Scan for the cell matching the given text and deliver its (X, Y) coordinate at center. 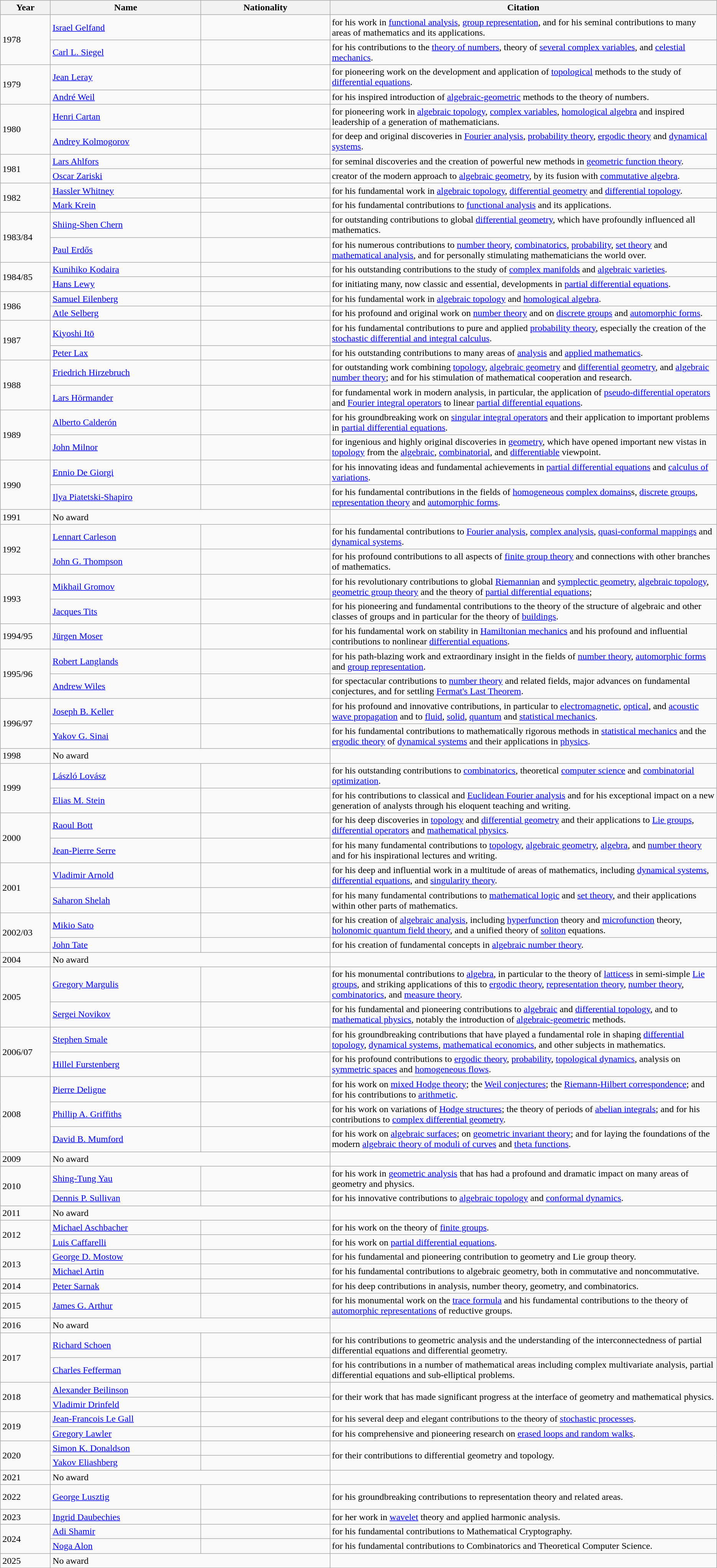
Sergei Novikov (126, 1014)
Name (126, 8)
Raoul Bott (126, 825)
Henri Cartan (126, 116)
Lars Ahlfors (126, 161)
Lars Hörmander (126, 398)
for his innovative contributions to algebraic topology and conformal dynamics. (523, 1198)
for their work that has made significant progress at the interface of geometry and mathematical physics. (523, 1397)
for his work in geometric analysis that has had a profound and dramatic impact on many areas of geometry and physics. (523, 1178)
for his fundamental and pioneering contribution to geometry and Lie group theory. (523, 1257)
for his several deep and elegant contributions to the theory of stochastic processes. (523, 1419)
for spectacular contributions to number theory and related fields, major advances on fundamental conjectures, and for settling Fermat's Last Theorem. (523, 687)
Dennis P. Sullivan (126, 1198)
Atle Selberg (126, 313)
for his outstanding contributions to many areas of analysis and applied mathematics. (523, 353)
for deep and original discoveries in Fourier analysis, probability theory, ergodic theory and dynamical systems. (523, 142)
Luis Caffarelli (126, 1242)
2024 (25, 1539)
for his many fundamental contributions to topology, algebraic geometry, algebra, and number theory and for his inspirational lectures and writing. (523, 850)
Nationality (265, 8)
Stephen Smale (126, 1040)
Ennio De Giorgi (126, 472)
Peter Lax (126, 353)
for his many fundamental contributions to mathematical logic and set theory, and their applications within other parts of mathematics. (523, 900)
André Weil (126, 97)
Hillel Furstenberg (126, 1064)
Andrey Kolmogorov (126, 142)
Ilya Piatetski-Shapiro (126, 497)
2015 (25, 1306)
Shing-Tung Yau (126, 1178)
Jürgen Moser (126, 637)
1981 (25, 169)
for his fundamental work in algebraic topology, differential geometry and differential topology. (523, 190)
for his path-blazing work and extraordinary insight in the fields of number theory, automorphic forms and group representation. (523, 661)
for his outstanding contributions to the study of complex manifolds and algebraic varieties. (523, 270)
for his work in functional analysis, group representation, and for his seminal contributions to many areas of mathematics and its applications. (523, 28)
Paul Erdős (126, 250)
1993 (25, 599)
2022 (25, 1497)
Charles Fefferman (126, 1370)
for his fundamental contributions in the fields of homogeneous complex domainss, discrete groups, representation theory and automorphic forms. (523, 497)
for his groundbreaking contributions to representation theory and related areas. (523, 1497)
John Tate (126, 945)
2010 (25, 1186)
for seminal discoveries and the creation of powerful new methods in geometric function theory. (523, 161)
1979 (25, 84)
2012 (25, 1235)
for his fundamental contributions to Combinatorics and Theoretical Computer Science. (523, 1546)
for his fundamental contributions to functional analysis and its applications. (523, 205)
for pioneering work in algebraic topology, complex variables, homological algebra and inspired leadership of a generation of mathematicians. (523, 116)
John G. Thompson (126, 562)
Hassler Whitney (126, 190)
Oscar Zariski (126, 176)
Kunihiko Kodaira (126, 270)
1982 (25, 198)
1999 (25, 788)
for his profound contributions to ergodic theory, probability, topological dynamics, analysis on symmetric spaces and homogeneous flows. (523, 1064)
1995/96 (25, 674)
2020 (25, 1455)
2018 (25, 1397)
Jean Leray (126, 77)
Michael Aschbacher (126, 1227)
Citation (523, 8)
for his deep discoveries in topology and differential geometry and their applications to Lie groups, differential operators and mathematical physics. (523, 825)
for his profound and original work on number theory and on discrete groups and automorphic forms. (523, 313)
for his work on partial differential equations. (523, 1242)
1990 (25, 485)
for his outstanding contributions to combinatorics, theoretical computer science and combinatorial optimization. (523, 775)
Peter Sarnak (126, 1286)
1988 (25, 385)
1980 (25, 129)
Jean-Pierre Serre (126, 850)
Pierre Deligne (126, 1090)
1991 (25, 517)
Adi Shamir (126, 1531)
Mikhail Gromov (126, 586)
1978 (25, 40)
for his fundamental contributions to Mathematical Cryptography. (523, 1531)
Elias M. Stein (126, 801)
John Milnor (126, 447)
for his comprehensive and pioneering research on erased loops and random walks. (523, 1434)
1989 (25, 435)
2008 (25, 1114)
Saharon Shelah (126, 900)
Samuel Eilenberg (126, 299)
1983/84 (25, 237)
2017 (25, 1358)
1992 (25, 549)
2023 (25, 1517)
Yakov G. Sinai (126, 736)
1994/95 (25, 637)
Vladimir Arnold (126, 875)
László Lovász (126, 775)
2019 (25, 1426)
David B. Mumford (126, 1139)
for his deep contributions in analysis, number theory, geometry, and combinatorics. (523, 1286)
2000 (25, 838)
Mikio Sato (126, 925)
1984/85 (25, 277)
for his fundamental work on stability in Hamiltonian mechanics and his profound and influential contributions to nonlinear differential equations. (523, 637)
for his fundamental contributions to Fourier analysis, complex analysis, quasi-conformal mappings and dynamical systems. (523, 536)
for their contributions to differential geometry and topology. (523, 1455)
Michael Artin (126, 1271)
for outstanding contributions to global differential geometry, which have profoundly influenced all mathematics. (523, 224)
George D. Mostow (126, 1257)
creator of the modern approach to algebraic geometry, by its fusion with commutative algebra. (523, 176)
2014 (25, 1286)
Simon K. Donaldson (126, 1448)
Joseph B. Keller (126, 711)
for his innovating ideas and fundamental achievements in partial differential equations and calculus of variations. (523, 472)
Ingrid Daubechies (126, 1517)
for his work on the theory of finite groups. (523, 1227)
1987 (25, 340)
Phillip A. Griffiths (126, 1114)
for his groundbreaking work on singular integral operators and their application to important problems in partial differential equations. (523, 422)
for his inspired introduction of algebraic-geometric methods to the theory of numbers. (523, 97)
for his fundamental work in algebraic topology and homological algebra. (523, 299)
1986 (25, 306)
2001 (25, 888)
Year (25, 8)
Andrew Wiles (126, 687)
for his monumental work on the trace formula and his fundamental contributions to the theory of automorphic representations of reductive groups. (523, 1306)
for pioneering work on the development and application of topological methods to the study of differential equations. (523, 77)
2021 (25, 1477)
Friedrich Hirzebruch (126, 372)
2013 (25, 1264)
2016 (25, 1326)
for his contributions to the theory of numbers, theory of several complex variables, and celestial mechanics. (523, 52)
for his profound contributions to all aspects of finite group theory and connections with other branches of mathematics. (523, 562)
Yakov Eliashberg (126, 1463)
2025 (25, 1560)
George Lusztig (126, 1497)
Gregory Lawler (126, 1434)
Jean-Francois Le Gall (126, 1419)
for his fundamental contributions to algebraic geometry, both in commutative and noncommutative. (523, 1271)
for initiating many, now classic and essential, developments in partial differential equations. (523, 284)
Alberto Calderón (126, 422)
Lennart Carleson (126, 536)
2004 (25, 960)
1998 (25, 756)
2002/03 (25, 932)
James G. Arthur (126, 1306)
for her work in wavelet theory and applied harmonic analysis. (523, 1517)
Vladimir Drinfeld (126, 1404)
2009 (25, 1159)
Gregory Margulis (126, 985)
Alexander Beilinson (126, 1390)
Robert Langlands (126, 661)
1996/97 (25, 724)
Kiyoshi Itō (126, 333)
2006/07 (25, 1052)
Shiing-Shen Chern (126, 224)
Israel Gelfand (126, 28)
Noga Alon (126, 1546)
for his work on mixed Hodge theory; the Weil conjectures; the Riemann-Hilbert correspondence; and for his contributions to arithmetic. (523, 1090)
Carl L. Siegel (126, 52)
Hans Lewy (126, 284)
2005 (25, 997)
Jacques Tits (126, 611)
Mark Krein (126, 205)
for his creation of fundamental concepts in algebraic number theory. (523, 945)
Richard Schoen (126, 1345)
2011 (25, 1213)
